Capture the cell that displays the provided text and extract its (X, Y) central coordinate. 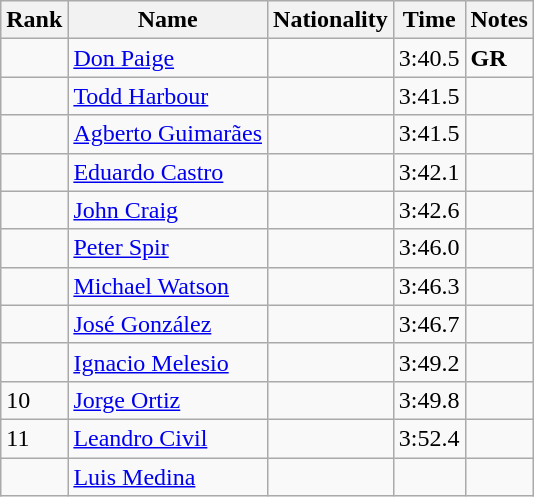
10 (34, 400)
11 (34, 438)
Rank (34, 20)
John Craig (168, 210)
Luis Medina (168, 477)
Agberto Guimarães (168, 134)
Eduardo Castro (168, 172)
Michael Watson (168, 286)
3:52.4 (429, 438)
3:49.2 (429, 362)
Time (429, 20)
3:42.1 (429, 172)
Leandro Civil (168, 438)
José González (168, 324)
Nationality (331, 20)
Don Paige (168, 58)
Peter Spir (168, 248)
3:49.8 (429, 400)
3:40.5 (429, 58)
3:42.6 (429, 210)
Name (168, 20)
3:46.0 (429, 248)
Todd Harbour (168, 96)
Jorge Ortiz (168, 400)
3:46.3 (429, 286)
Notes (499, 20)
GR (499, 58)
3:46.7 (429, 324)
Ignacio Melesio (168, 362)
